Provide the (X, Y) coordinate of the cell's center where the given text is located.  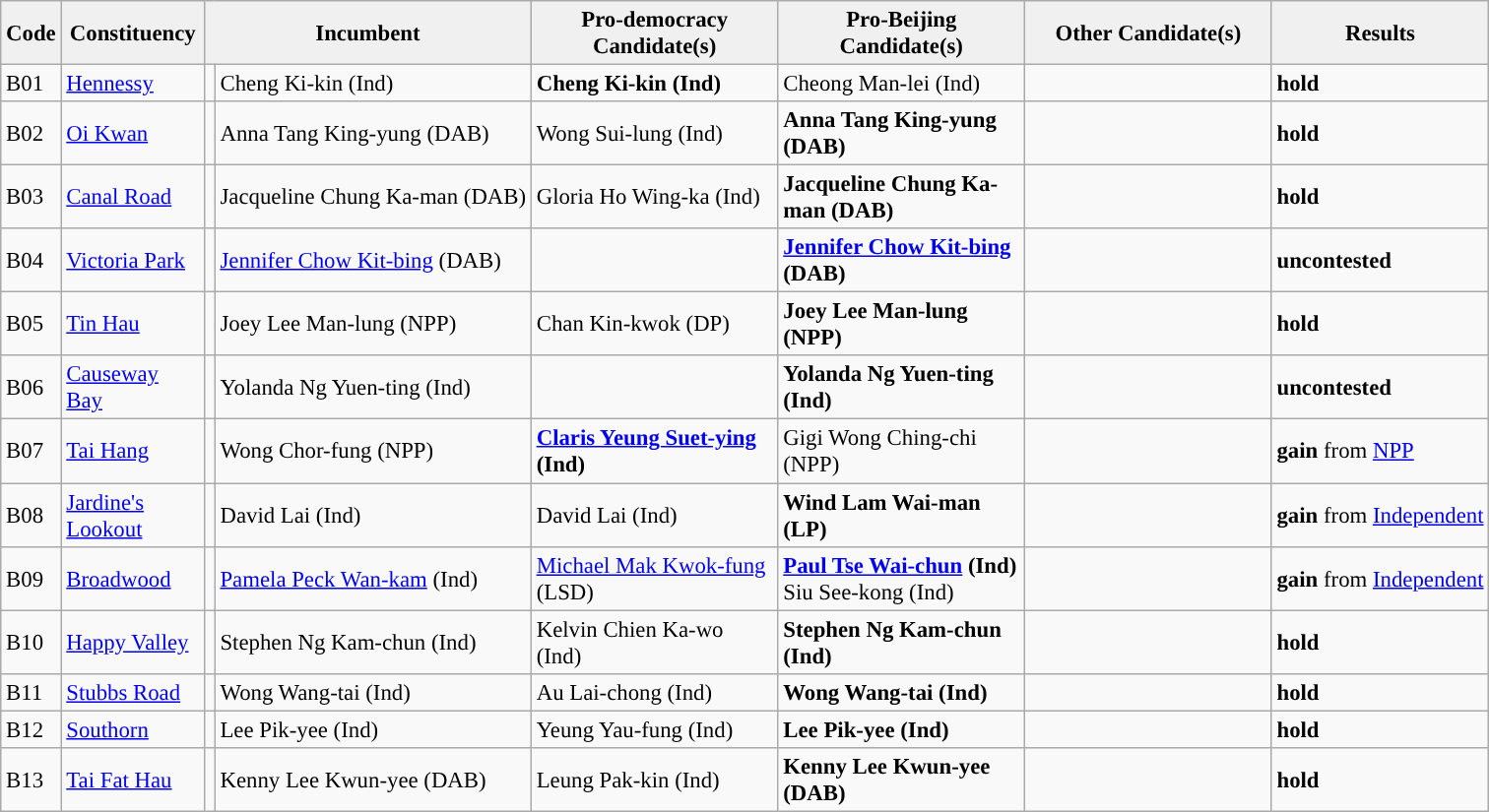
Claris Yeung Suet-ying (Ind) (654, 451)
Oi Kwan (133, 134)
Results (1381, 33)
B02 (32, 134)
B12 (32, 729)
Gigi Wong Ching-chi (NPP) (902, 451)
Constituency (133, 33)
Chan Kin-kwok (DP) (654, 325)
Incumbent (368, 33)
Kelvin Chien Ka-wo (Ind) (654, 642)
B06 (32, 388)
B11 (32, 692)
B09 (32, 579)
Jardine's Lookout (133, 516)
Au Lai-chong (Ind) (654, 692)
Victoria Park (133, 260)
Hennessy (133, 84)
Wong Sui-lung (Ind) (654, 134)
B10 (32, 642)
B07 (32, 451)
Wind Lam Wai-man (LP) (902, 516)
gain from NPP (1381, 451)
Southorn (133, 729)
Happy Valley (133, 642)
B03 (32, 197)
Yeung Yau-fung (Ind) (654, 729)
Other Candidate(s) (1148, 33)
Michael Mak Kwok-fung (LSD) (654, 579)
Code (32, 33)
Pro-democracy Candidate(s) (654, 33)
Wong Chor-fung (NPP) (372, 451)
Cheong Man-lei (Ind) (902, 84)
Gloria Ho Wing-ka (Ind) (654, 197)
B05 (32, 325)
B04 (32, 260)
Canal Road (133, 197)
Pro-Beijing Candidate(s) (902, 33)
B01 (32, 84)
Stubbs Road (133, 692)
Paul Tse Wai-chun (Ind)Siu See-kong (Ind) (902, 579)
Pamela Peck Wan-kam (Ind) (372, 579)
Tin Hau (133, 325)
Broadwood (133, 579)
B13 (32, 780)
Tai Fat Hau (133, 780)
Tai Hang (133, 451)
Causeway Bay (133, 388)
B08 (32, 516)
Leung Pak-kin (Ind) (654, 780)
